Return [x, y] of the center of cell containing provided text 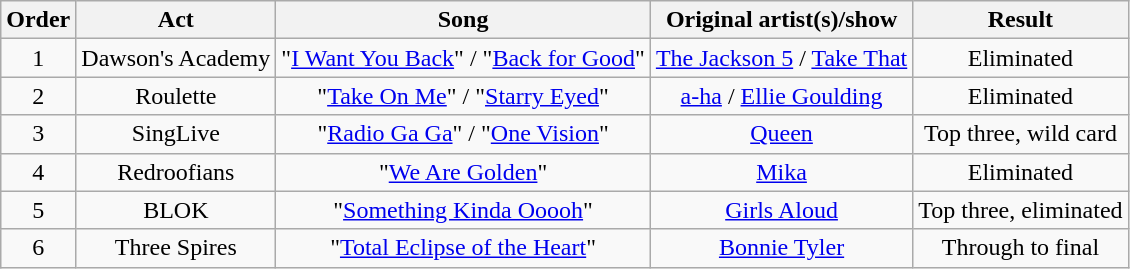
Roulette [176, 96]
Order [38, 20]
Original artist(s)/show [781, 20]
Three Spires [176, 248]
Mika [781, 172]
The Jackson 5 / Take That [781, 58]
Act [176, 20]
Song [464, 20]
6 [38, 248]
Through to final [1020, 248]
1 [38, 58]
"Radio Ga Ga" / "One Vision" [464, 134]
"I Want You Back" / "Back for Good" [464, 58]
Top three, wild card [1020, 134]
SingLive [176, 134]
"Take On Me" / "Starry Eyed" [464, 96]
Girls Aloud [781, 210]
"We Are Golden" [464, 172]
Dawson's Academy [176, 58]
a-ha / Ellie Goulding [781, 96]
Top three, eliminated [1020, 210]
"Something Kinda Ooooh" [464, 210]
Bonnie Tyler [781, 248]
2 [38, 96]
4 [38, 172]
"Total Eclipse of the Heart" [464, 248]
Redroofians [176, 172]
Result [1020, 20]
Queen [781, 134]
3 [38, 134]
BLOK [176, 210]
5 [38, 210]
